Extract the [X, Y] coordinate from the center of the cell holding the provided text.  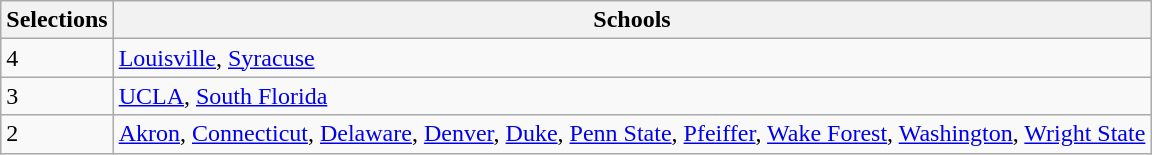
2 [57, 134]
3 [57, 96]
UCLA, South Florida [632, 96]
Selections [57, 20]
Akron, Connecticut, Delaware, Denver, Duke, Penn State, Pfeiffer, Wake Forest, Washington, Wright State [632, 134]
Schools [632, 20]
Louisville, Syracuse [632, 58]
4 [57, 58]
